Provide the [x, y] coordinate of the cell's center where the given text is located.  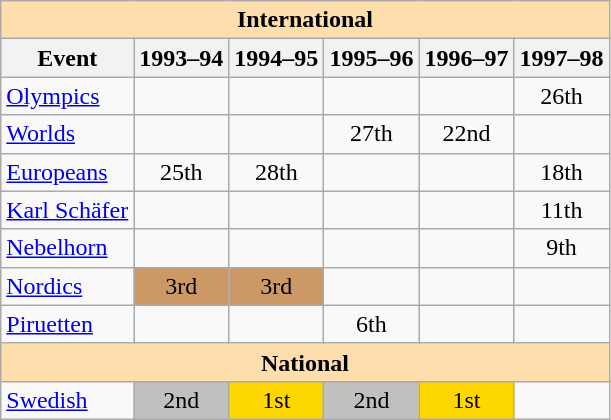
Nebelhorn [68, 248]
11th [562, 210]
26th [562, 96]
1996–97 [466, 58]
Worlds [68, 134]
6th [372, 324]
Event [68, 58]
Karl Schäfer [68, 210]
1993–94 [182, 58]
18th [562, 172]
Europeans [68, 172]
Swedish [68, 400]
National [305, 362]
1994–95 [276, 58]
22nd [466, 134]
International [305, 20]
Nordics [68, 286]
27th [372, 134]
28th [276, 172]
Olympics [68, 96]
Piruetten [68, 324]
1995–96 [372, 58]
1997–98 [562, 58]
25th [182, 172]
9th [562, 248]
